Identify which cell holds the provided text, then report its [X, Y] central coordinate. 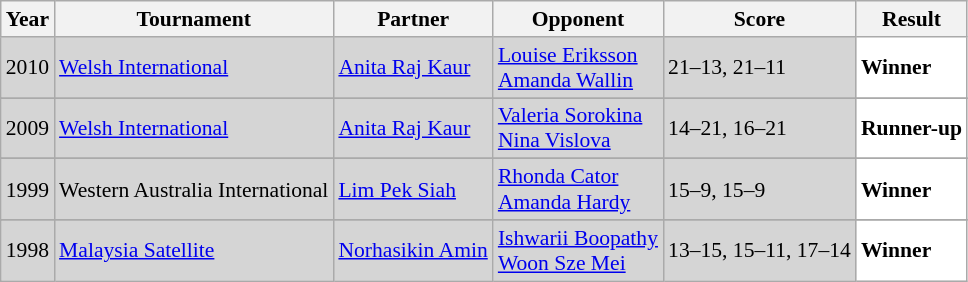
1998 [28, 250]
Lim Pek Siah [412, 190]
Score [760, 19]
Ishwarii Boopathy Woon Sze Mei [578, 250]
Louise Eriksson Amanda Wallin [578, 68]
Valeria Sorokina Nina Vislova [578, 128]
Runner-up [912, 128]
14–21, 16–21 [760, 128]
Partner [412, 19]
15–9, 15–9 [760, 190]
1999 [28, 190]
Rhonda Cator Amanda Hardy [578, 190]
Opponent [578, 19]
2010 [28, 68]
Norhasikin Amin [412, 250]
Western Australia International [194, 190]
Year [28, 19]
21–13, 21–11 [760, 68]
13–15, 15–11, 17–14 [760, 250]
Malaysia Satellite [194, 250]
2009 [28, 128]
Result [912, 19]
Tournament [194, 19]
